Identify which cell holds the provided text, then report its [x, y] central coordinate. 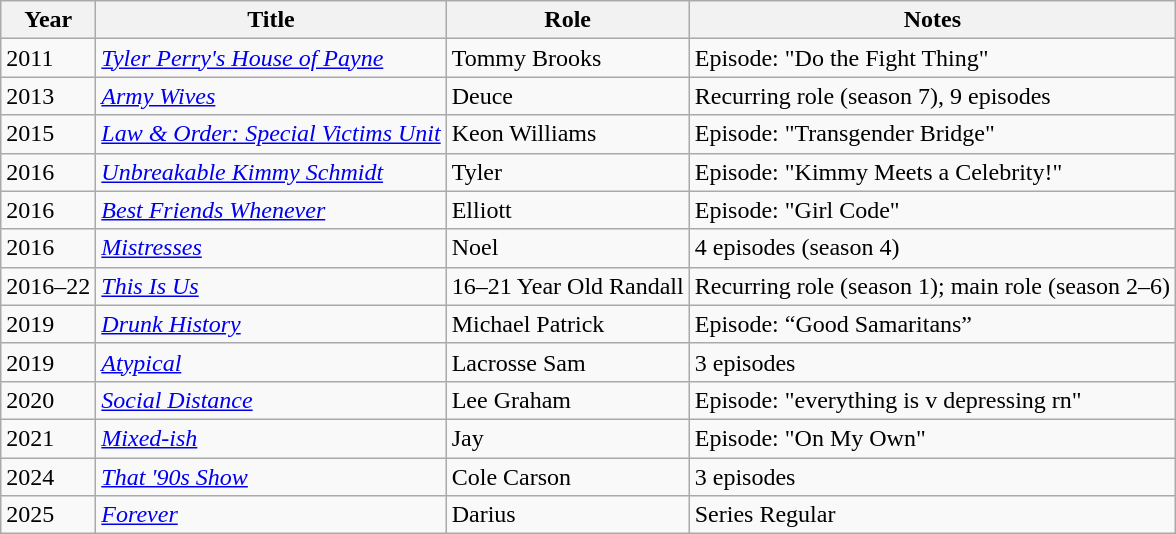
Series Regular [932, 515]
Law & Order: Special Victims Unit [271, 134]
Lee Graham [568, 400]
Recurring role (season 1); main role (season 2–6) [932, 286]
This Is Us [271, 286]
Episode: "Girl Code" [932, 210]
Keon Williams [568, 134]
Mistresses [271, 248]
Jay [568, 438]
Tyler Perry's House of Payne [271, 58]
Mixed-ish [271, 438]
Tommy Brooks [568, 58]
That '90s Show [271, 477]
Noel [568, 248]
Lacrosse Sam [568, 362]
Episode: "Kimmy Meets a Celebrity!" [932, 172]
Episode: "On My Own" [932, 438]
2011 [48, 58]
Episode: "everything is v depressing rn" [932, 400]
2025 [48, 515]
Tyler [568, 172]
Drunk History [271, 324]
Episode: "Do the Fight Thing" [932, 58]
Social Distance [271, 400]
Best Friends Whenever [271, 210]
Title [271, 20]
Elliott [568, 210]
Cole Carson [568, 477]
Forever [271, 515]
2013 [48, 96]
Episode: "Transgender Bridge" [932, 134]
Notes [932, 20]
Year [48, 20]
Darius [568, 515]
Recurring role (season 7), 9 episodes [932, 96]
Atypical [271, 362]
Unbreakable Kimmy Schmidt [271, 172]
Michael Patrick [568, 324]
2020 [48, 400]
Role [568, 20]
16–21 Year Old Randall [568, 286]
2015 [48, 134]
2016–22 [48, 286]
4 episodes (season 4) [932, 248]
Army Wives [271, 96]
Deuce [568, 96]
2024 [48, 477]
2021 [48, 438]
Episode: “Good Samaritans” [932, 324]
